Search for the cell housing the specified text and yield its (X, Y) center coordinate. 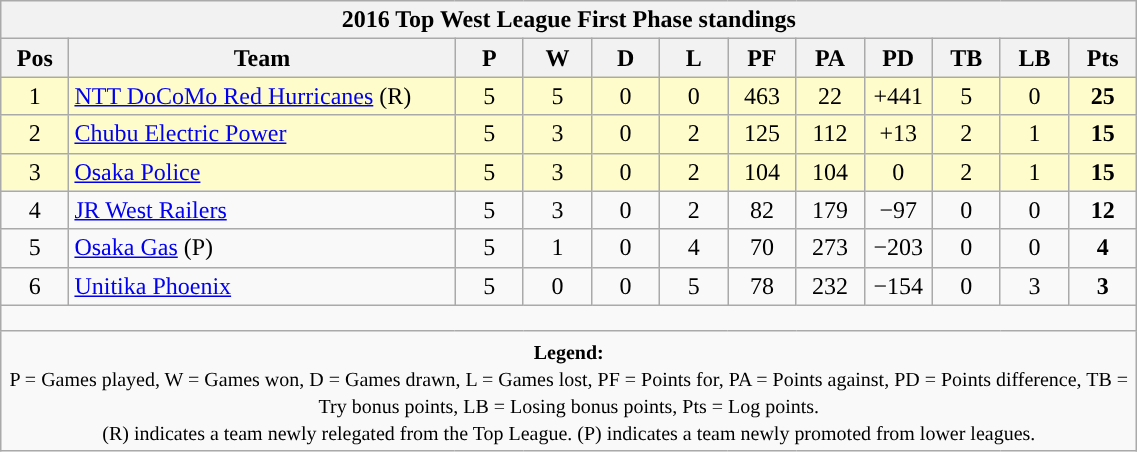
LB (1034, 58)
273 (830, 248)
82 (762, 210)
−203 (898, 248)
W (557, 58)
12 (1103, 210)
−97 (898, 210)
112 (830, 134)
463 (762, 96)
70 (762, 248)
232 (830, 286)
PF (762, 58)
Osaka Police (262, 172)
TB (966, 58)
22 (830, 96)
+441 (898, 96)
25 (1103, 96)
Team (262, 58)
6 (35, 286)
−154 (898, 286)
Pts (1103, 58)
+13 (898, 134)
L (694, 58)
Unitika Phoenix (262, 286)
2016 Top West League First Phase standings (569, 20)
Chubu Electric Power (262, 134)
NTT DoCoMo Red Hurricanes (R) (262, 96)
179 (830, 210)
Pos (35, 58)
D (625, 58)
PD (898, 58)
PA (830, 58)
Osaka Gas (P) (262, 248)
P (489, 58)
JR West Railers (262, 210)
125 (762, 134)
78 (762, 286)
